Scan for the cell matching the given text and deliver its [X, Y] coordinate at center. 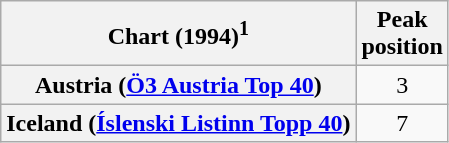
Iceland (Íslenski Listinn Topp 40) [178, 123]
3 [402, 85]
Peakposition [402, 34]
Austria (Ö3 Austria Top 40) [178, 85]
Chart (1994)1 [178, 34]
7 [402, 123]
